Return [X, Y] of the center of cell containing provided text 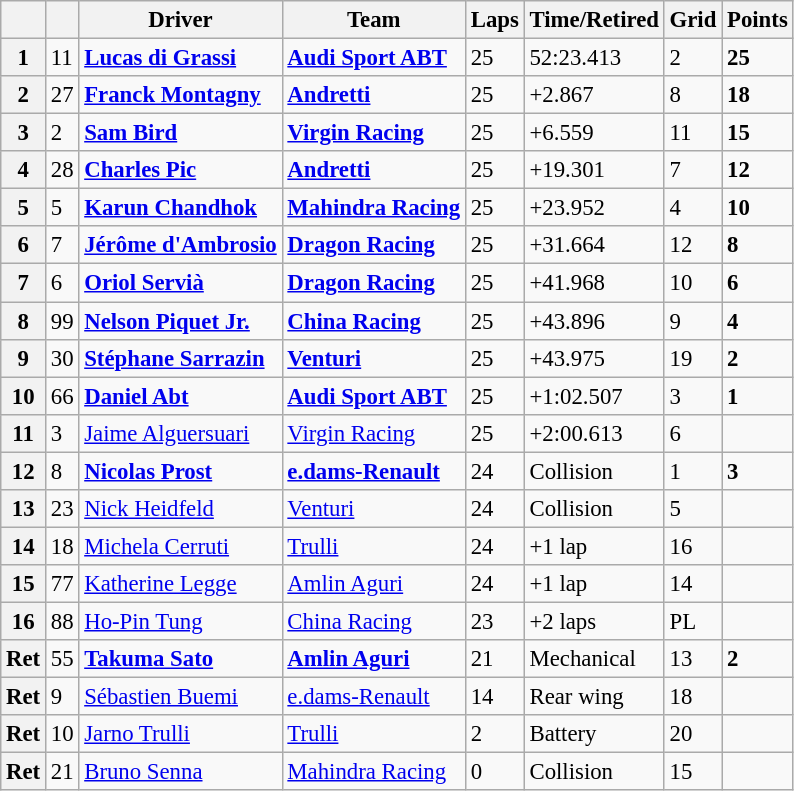
+41.968 [594, 283]
+43.975 [594, 358]
+31.664 [594, 245]
66 [62, 396]
Nicolas Prost [180, 471]
Points [758, 20]
+19.301 [594, 170]
Mechanical [594, 659]
Daniel Abt [180, 396]
Karun Chandhok [180, 208]
77 [62, 584]
PL [692, 621]
52:23.413 [594, 58]
Takuma Sato [180, 659]
+2.867 [594, 95]
Charles Pic [180, 170]
+1:02.507 [594, 396]
Michela Cerruti [180, 546]
+2 laps [594, 621]
Battery [594, 734]
Oriol Servià [180, 283]
Ho-Pin Tung [180, 621]
Lucas di Grassi [180, 58]
+23.952 [594, 208]
88 [62, 621]
Sam Bird [180, 133]
Sébastien Buemi [180, 697]
Team [374, 20]
20 [692, 734]
Time/Retired [594, 20]
Grid [692, 20]
0 [494, 772]
Jarno Trulli [180, 734]
28 [62, 170]
99 [62, 321]
Jaime Alguersuari [180, 433]
Nick Heidfeld [180, 509]
27 [62, 95]
30 [62, 358]
Jérôme d'Ambrosio [180, 245]
Franck Montagny [180, 95]
Driver [180, 20]
Laps [494, 20]
Nelson Piquet Jr. [180, 321]
+2:00.613 [594, 433]
19 [692, 358]
+43.896 [594, 321]
55 [62, 659]
Stéphane Sarrazin [180, 358]
Rear wing [594, 697]
Katherine Legge [180, 584]
+6.559 [594, 133]
Bruno Senna [180, 772]
